Scan for the cell matching the given text and deliver its [X, Y] coordinate at center. 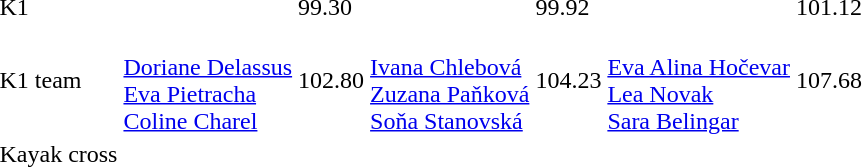
Eva Alina HočevarLea NovakSara Belingar [699, 80]
Ivana ChlebováZuzana PaňkováSoňa Stanovská [450, 80]
104.23 [568, 80]
Doriane DelassusEva PietrachaColine Charel [208, 80]
102.80 [332, 80]
